Return the (x, y) coordinate for the center point of the cell that contains the specified text.  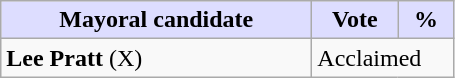
Vote (355, 20)
Acclaimed (383, 58)
Lee Pratt (X) (156, 58)
% (426, 20)
Mayoral candidate (156, 20)
